Capture the cell that displays the provided text and extract its (X, Y) central coordinate. 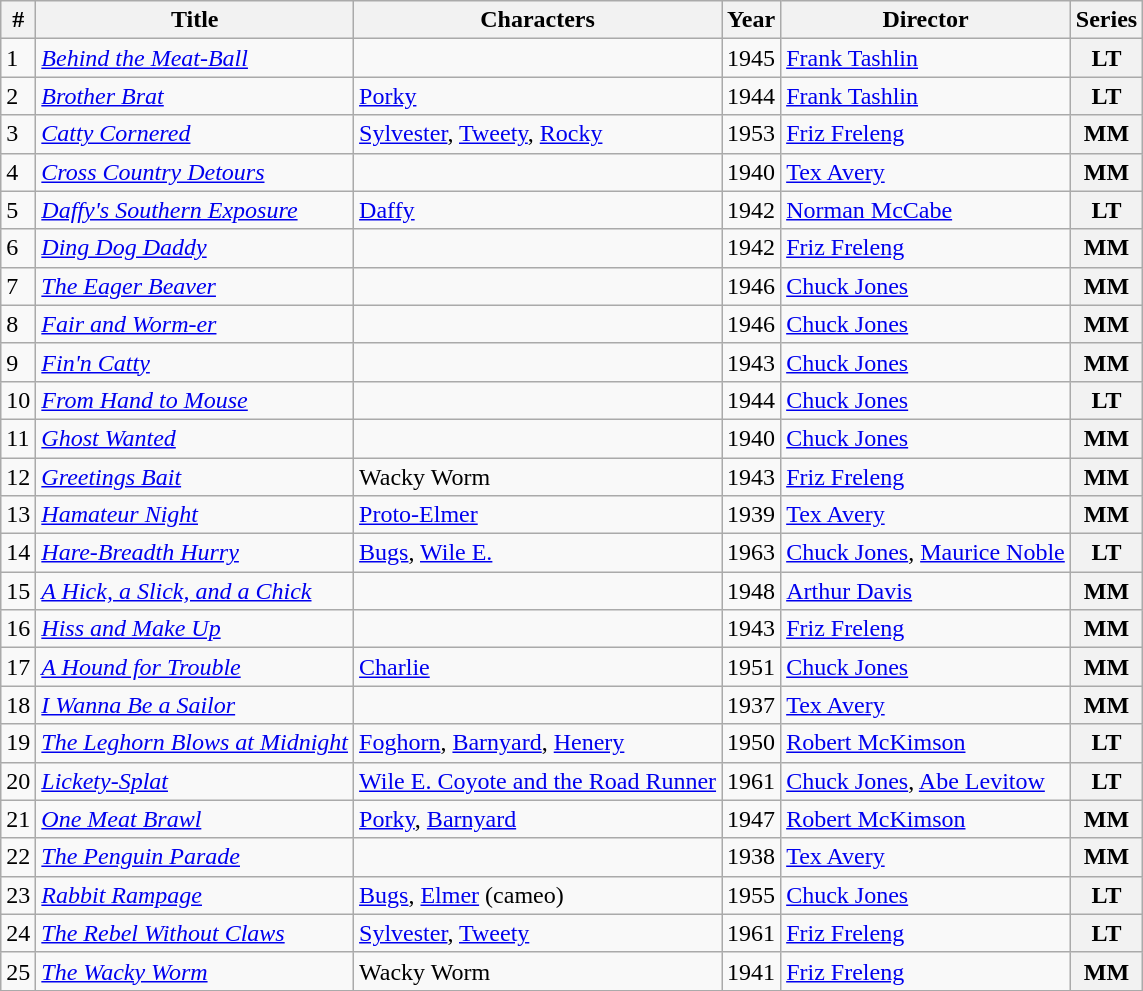
One Meat Brawl (195, 819)
# (18, 20)
Sylvester, Tweety, Rocky (538, 134)
Bugs, Wile E. (538, 553)
Fair and Worm-er (195, 324)
1950 (752, 743)
23 (18, 895)
Title (195, 20)
1953 (752, 134)
9 (18, 362)
1947 (752, 819)
A Hound for Trouble (195, 667)
Catty Cornered (195, 134)
3 (18, 134)
4 (18, 172)
Ding Dog Daddy (195, 248)
Brother Brat (195, 96)
Norman McCabe (926, 210)
24 (18, 933)
Year (752, 20)
1948 (752, 591)
Porky (538, 96)
Proto-Elmer (538, 515)
17 (18, 667)
1955 (752, 895)
1945 (752, 58)
Director (926, 20)
I Wanna Be a Sailor (195, 705)
Lickety-Splat (195, 781)
Hamateur Night (195, 515)
16 (18, 629)
Characters (538, 20)
Cross Country Detours (195, 172)
Chuck Jones, Maurice Noble (926, 553)
1937 (752, 705)
Sylvester, Tweety (538, 933)
1939 (752, 515)
Hiss and Make Up (195, 629)
Charlie (538, 667)
Daffy's Southern Exposure (195, 210)
1 (18, 58)
22 (18, 857)
Behind the Meat-Ball (195, 58)
21 (18, 819)
5 (18, 210)
8 (18, 324)
Series (1106, 20)
19 (18, 743)
Porky, Barnyard (538, 819)
11 (18, 438)
10 (18, 400)
14 (18, 553)
Bugs, Elmer (cameo) (538, 895)
The Leghorn Blows at Midnight (195, 743)
18 (18, 705)
Greetings Bait (195, 477)
Fin'n Catty (195, 362)
Daffy (538, 210)
1941 (752, 971)
Hare-Breadth Hurry (195, 553)
15 (18, 591)
25 (18, 971)
The Eager Beaver (195, 286)
The Wacky Worm (195, 971)
From Hand to Mouse (195, 400)
The Penguin Parade (195, 857)
1938 (752, 857)
1963 (752, 553)
A Hick, a Slick, and a Chick (195, 591)
20 (18, 781)
7 (18, 286)
Ghost Wanted (195, 438)
12 (18, 477)
1951 (752, 667)
The Rebel Without Claws (195, 933)
2 (18, 96)
Chuck Jones, Abe Levitow (926, 781)
13 (18, 515)
Arthur Davis (926, 591)
Wile E. Coyote and the Road Runner (538, 781)
Rabbit Rampage (195, 895)
Foghorn, Barnyard, Henery (538, 743)
6 (18, 248)
